Provide the (X, Y) coordinate of the cell's center where the given text is located.  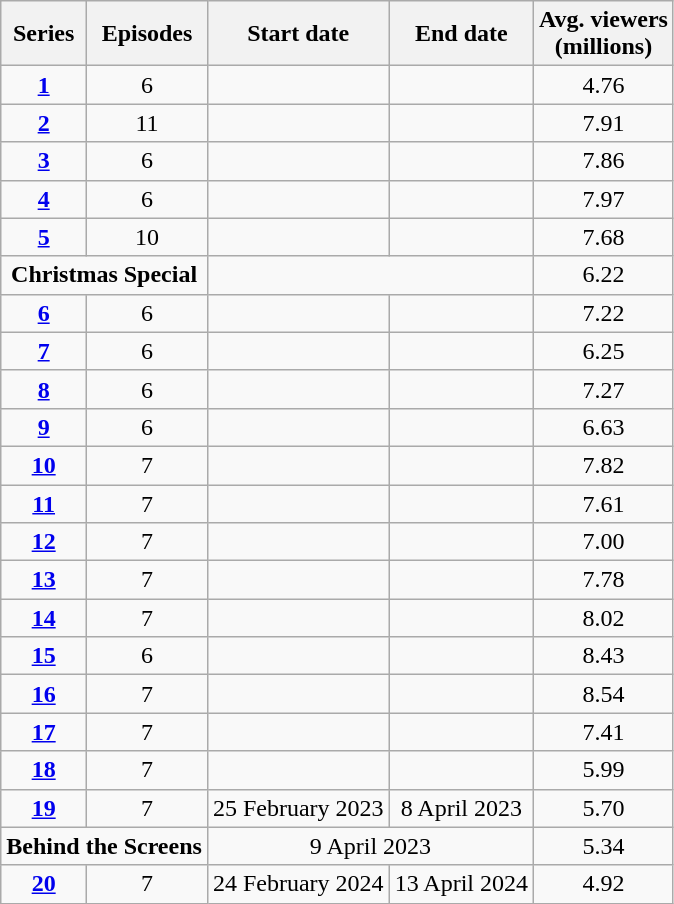
4.92 (604, 884)
25 February 2023 (298, 808)
6.25 (604, 351)
4 (44, 199)
7.86 (604, 161)
19 (44, 808)
8 April 2023 (461, 808)
8.54 (604, 694)
4.76 (604, 85)
1 (44, 85)
7.22 (604, 313)
6.22 (604, 275)
2 (44, 123)
Avg. viewers(millions) (604, 34)
24 February 2024 (298, 884)
9 April 2023 (370, 846)
8.43 (604, 656)
8.02 (604, 618)
5 (44, 237)
5.34 (604, 846)
7.27 (604, 389)
3 (44, 161)
8 (44, 389)
Christmas Special (104, 275)
5.70 (604, 808)
12 (44, 542)
7.82 (604, 465)
18 (44, 770)
Start date (298, 34)
20 (44, 884)
7.61 (604, 503)
7.91 (604, 123)
Behind the Screens (104, 846)
16 (44, 694)
6.63 (604, 427)
End date (461, 34)
14 (44, 618)
7.68 (604, 237)
Episodes (148, 34)
17 (44, 732)
15 (44, 656)
7.97 (604, 199)
5.99 (604, 770)
13 (44, 580)
9 (44, 427)
7.41 (604, 732)
7.78 (604, 580)
Series (44, 34)
7.00 (604, 542)
13 April 2024 (461, 884)
